Capture the cell that displays the provided text and extract its (X, Y) central coordinate. 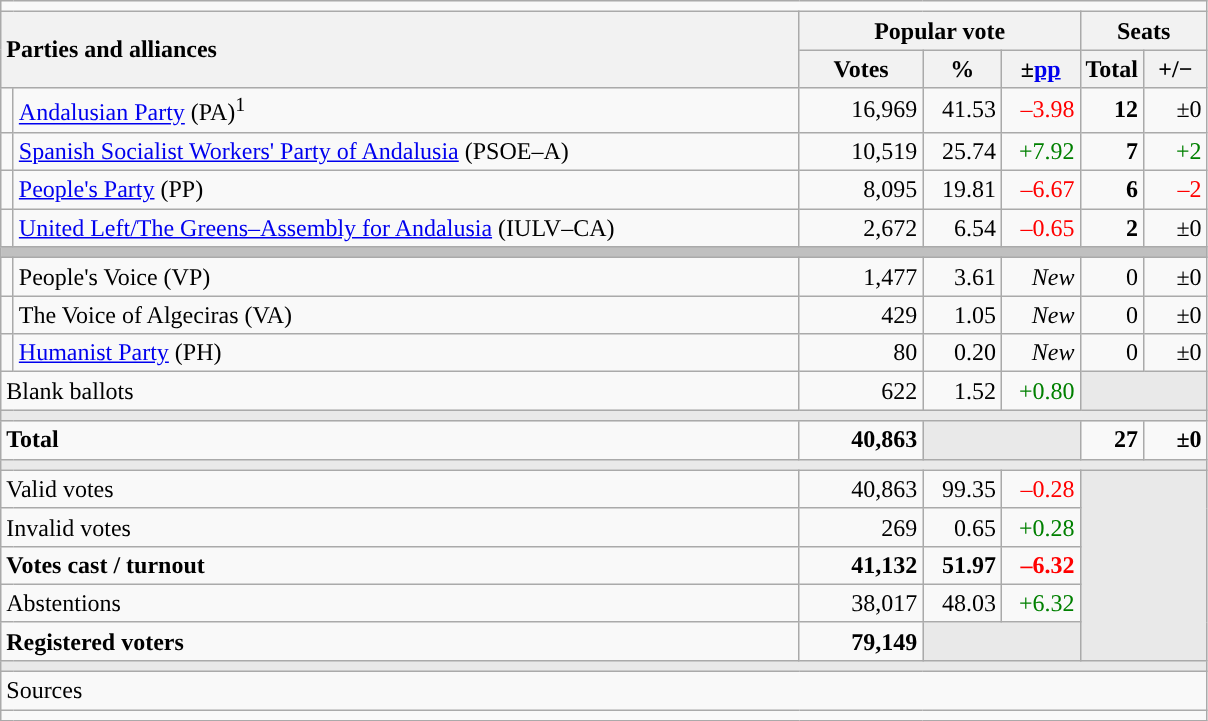
–6.32 (1040, 565)
Sources (604, 691)
Invalid votes (400, 527)
Spanish Socialist Workers' Party of Andalusia (PSOE–A) (406, 151)
80 (861, 353)
People's Party (PP) (406, 190)
+0.80 (1040, 391)
79,149 (861, 641)
7 (1112, 151)
Seats (1144, 31)
Abstentions (400, 603)
99.35 (962, 489)
+/− (1176, 69)
16,969 (861, 110)
51.97 (962, 565)
United Left/The Greens–Assembly for Andalusia (IULV–CA) (406, 228)
269 (861, 527)
The Voice of Algeciras (VA) (406, 315)
3.61 (962, 277)
–0.28 (1040, 489)
622 (861, 391)
Votes cast / turnout (400, 565)
Registered voters (400, 641)
Andalusian Party (PA)1 (406, 110)
19.81 (962, 190)
10,519 (861, 151)
–2 (1176, 190)
Humanist Party (PH) (406, 353)
Popular vote (940, 31)
±pp (1040, 69)
+7.92 (1040, 151)
Votes (861, 69)
6.54 (962, 228)
Blank ballots (400, 391)
% (962, 69)
1.05 (962, 315)
12 (1112, 110)
People's Voice (VP) (406, 277)
48.03 (962, 603)
429 (861, 315)
6 (1112, 190)
–0.65 (1040, 228)
1.52 (962, 391)
+2 (1176, 151)
+6.32 (1040, 603)
1,477 (861, 277)
25.74 (962, 151)
2 (1112, 228)
0.65 (962, 527)
41.53 (962, 110)
–3.98 (1040, 110)
27 (1112, 440)
Parties and alliances (400, 50)
2,672 (861, 228)
Valid votes (400, 489)
8,095 (861, 190)
38,017 (861, 603)
–6.67 (1040, 190)
41,132 (861, 565)
0.20 (962, 353)
+0.28 (1040, 527)
